Return the (x, y) coordinate for the center point of the cell that contains the specified text.  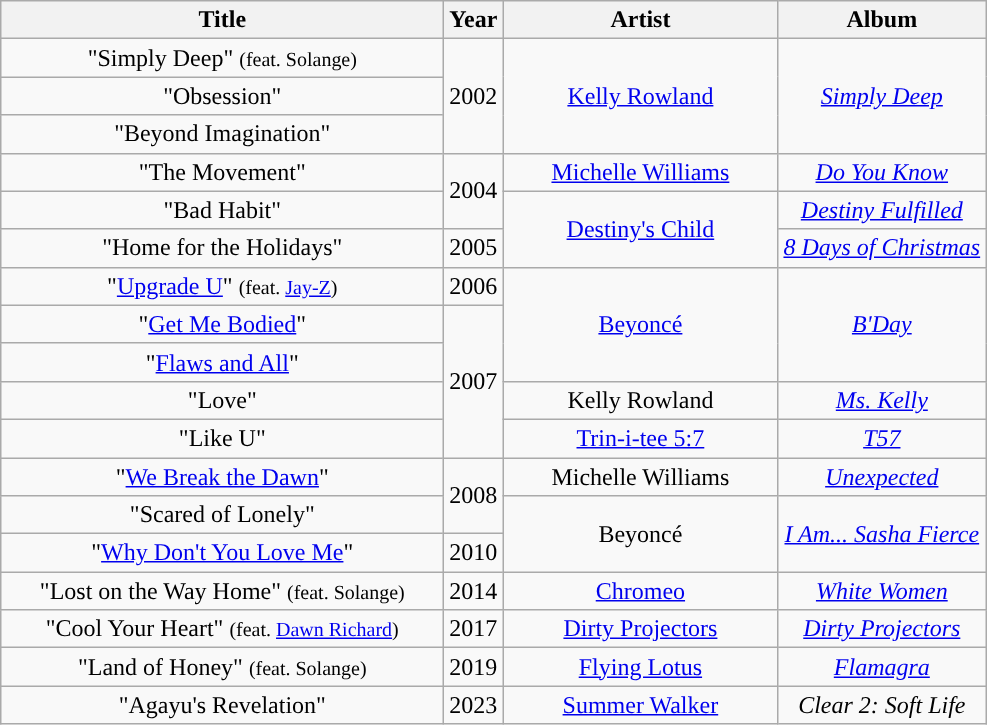
Artist (640, 20)
8 Days of Christmas (882, 248)
B'Day (882, 324)
"Scared of Lonely" (222, 515)
"Beyond Imagination" (222, 134)
"Love" (222, 400)
"We Break the Dawn" (222, 477)
Ms. Kelly (882, 400)
Trin-i-tee 5:7 (640, 438)
"Like U" (222, 438)
"Simply Deep" (feat. Solange) (222, 58)
Do You Know (882, 172)
2005 (474, 248)
2023 (474, 705)
I Am... Sasha Fierce (882, 534)
Year (474, 20)
"Flaws and All" (222, 362)
Chromeo (640, 591)
"Agayu's Revelation" (222, 705)
"Lost on the Way Home" (feat. Solange) (222, 591)
2004 (474, 191)
2017 (474, 629)
2010 (474, 553)
"Get Me Bodied" (222, 324)
Flamagra (882, 667)
2002 (474, 96)
White Women (882, 591)
T57 (882, 438)
Destiny's Child (640, 229)
2007 (474, 381)
"Bad Habit" (222, 210)
"The Movement" (222, 172)
"Obsession" (222, 96)
2019 (474, 667)
Title (222, 20)
"Upgrade U" (feat. Jay-Z) (222, 286)
2014 (474, 591)
2008 (474, 496)
Album (882, 20)
"Why Don't You Love Me" (222, 553)
Summer Walker (640, 705)
2006 (474, 286)
"Cool Your Heart" (feat. Dawn Richard) (222, 629)
Unexpected (882, 477)
Clear 2: Soft Life (882, 705)
Simply Deep (882, 96)
"Home for the Holidays" (222, 248)
Flying Lotus (640, 667)
"Land of Honey" (feat. Solange) (222, 667)
Destiny Fulfilled (882, 210)
